Output the [x, y] coordinate of the center of the cell containing the given text.  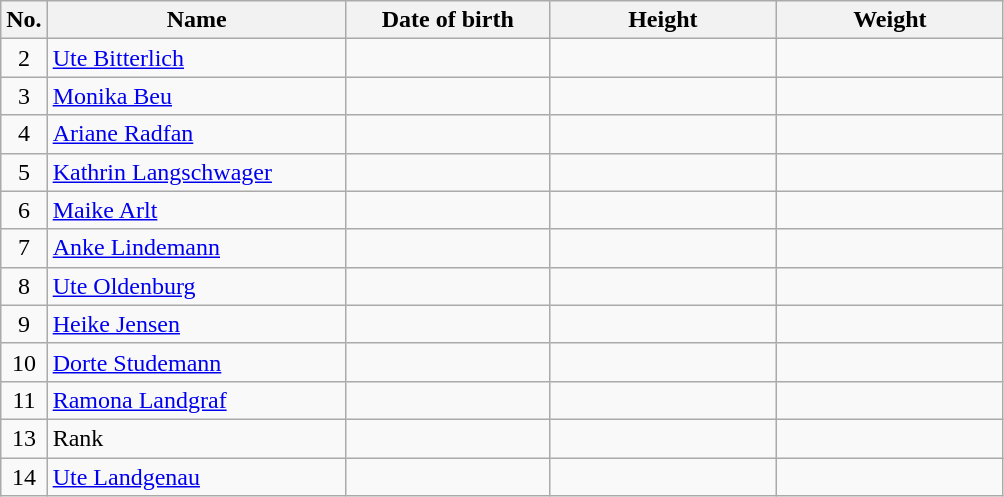
Maike Arlt [196, 210]
6 [24, 210]
2 [24, 58]
Date of birth [448, 20]
Dorte Studemann [196, 362]
Anke Lindemann [196, 248]
Ute Landgenau [196, 477]
Monika Beu [196, 96]
13 [24, 438]
7 [24, 248]
9 [24, 324]
No. [24, 20]
Ute Oldenburg [196, 286]
Ramona Landgraf [196, 400]
Ute Bitterlich [196, 58]
10 [24, 362]
Name [196, 20]
Ariane Radfan [196, 134]
4 [24, 134]
14 [24, 477]
5 [24, 172]
3 [24, 96]
8 [24, 286]
Weight [890, 20]
Rank [196, 438]
Heike Jensen [196, 324]
Height [662, 20]
Kathrin Langschwager [196, 172]
11 [24, 400]
